Output the [X, Y] coordinate of the center of the cell containing the given text.  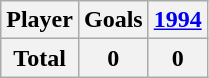
Total [40, 58]
1994 [178, 20]
Player [40, 20]
Goals [113, 20]
